Scan for the cell matching the given text and deliver its (x, y) coordinate at center. 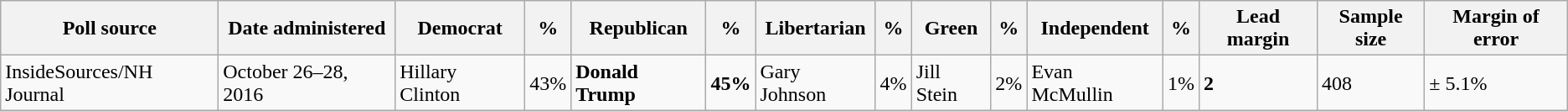
1% (1181, 82)
4% (893, 82)
Margin of error (1496, 29)
Democrat (461, 29)
2% (1008, 82)
Sample size (1370, 29)
2 (1258, 82)
± 5.1% (1496, 82)
Lead margin (1258, 29)
Evan McMullin (1096, 82)
October 26–28, 2016 (307, 82)
Republican (638, 29)
Poll source (110, 29)
408 (1370, 82)
Donald Trump (638, 82)
Green (952, 29)
Hillary Clinton (461, 82)
45% (730, 82)
Date administered (307, 29)
InsideSources/NH Journal (110, 82)
43% (548, 82)
Independent (1096, 29)
Jill Stein (952, 82)
Gary Johnson (816, 82)
Libertarian (816, 29)
